Search for the cell housing the specified text and yield its [x, y] center coordinate. 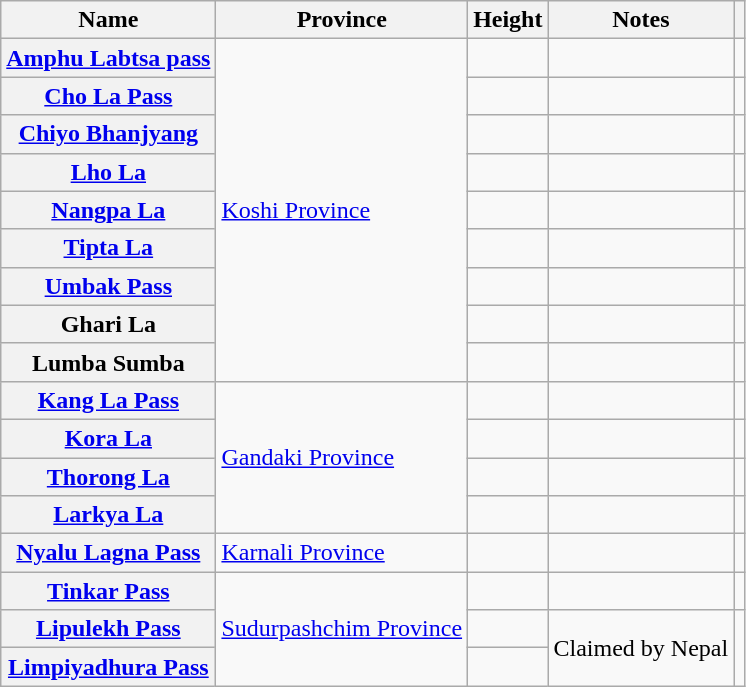
Thorong La [108, 477]
Larkya La [108, 515]
Name [108, 20]
Ghari La [108, 324]
Kang La Pass [108, 400]
Chiyo Bhanjyang [108, 134]
Gandaki Province [342, 457]
Cho La Pass [108, 96]
Kora La [108, 438]
Tipta La [108, 248]
Province [342, 20]
Height [508, 20]
Umbak Pass [108, 286]
Lho La [108, 172]
Sudurpashchim Province [342, 629]
Nyalu Lagna Pass [108, 553]
Koshi Province [342, 210]
Limpiyadhura Pass [108, 667]
Lumba Sumba [108, 362]
Karnali Province [342, 553]
Tinkar Pass [108, 591]
Lipulekh Pass [108, 629]
Amphu Labtsa pass [108, 58]
Claimed by Nepal [641, 648]
Notes [641, 20]
Nangpa La [108, 210]
